Determine the [X, Y] coordinate at the center of the cell enclosing the given text.  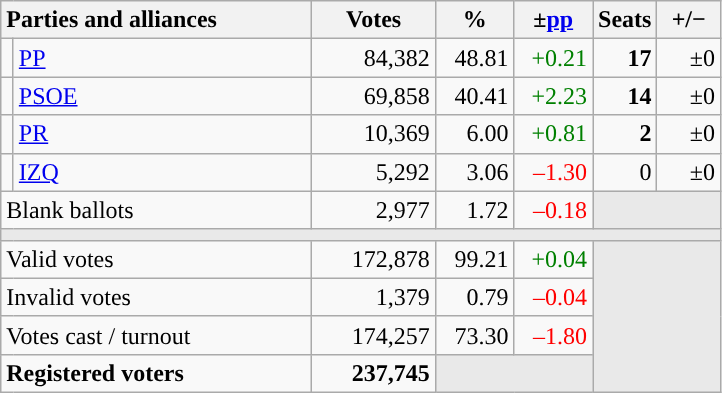
±pp [554, 20]
+2.23 [554, 96]
IZQ [162, 172]
Valid votes [156, 259]
0 [624, 172]
0.79 [474, 297]
3.06 [474, 172]
+/− [689, 20]
84,382 [374, 58]
Votes [374, 20]
69,858 [374, 96]
1.72 [474, 210]
Votes cast / turnout [156, 335]
5,292 [374, 172]
10,369 [374, 134]
PSOE [162, 96]
–0.04 [554, 297]
–0.18 [554, 210]
% [474, 20]
+0.81 [554, 134]
174,257 [374, 335]
6.00 [474, 134]
2,977 [374, 210]
237,745 [374, 373]
2 [624, 134]
Parties and alliances [156, 20]
1,379 [374, 297]
Blank ballots [156, 210]
40.41 [474, 96]
–1.80 [554, 335]
73.30 [474, 335]
–1.30 [554, 172]
14 [624, 96]
+0.04 [554, 259]
Invalid votes [156, 297]
48.81 [474, 58]
PP [162, 58]
+0.21 [554, 58]
PR [162, 134]
Seats [624, 20]
172,878 [374, 259]
99.21 [474, 259]
17 [624, 58]
Registered voters [156, 373]
